From the cell containing the given text, extract its center point as [x, y] coordinate. 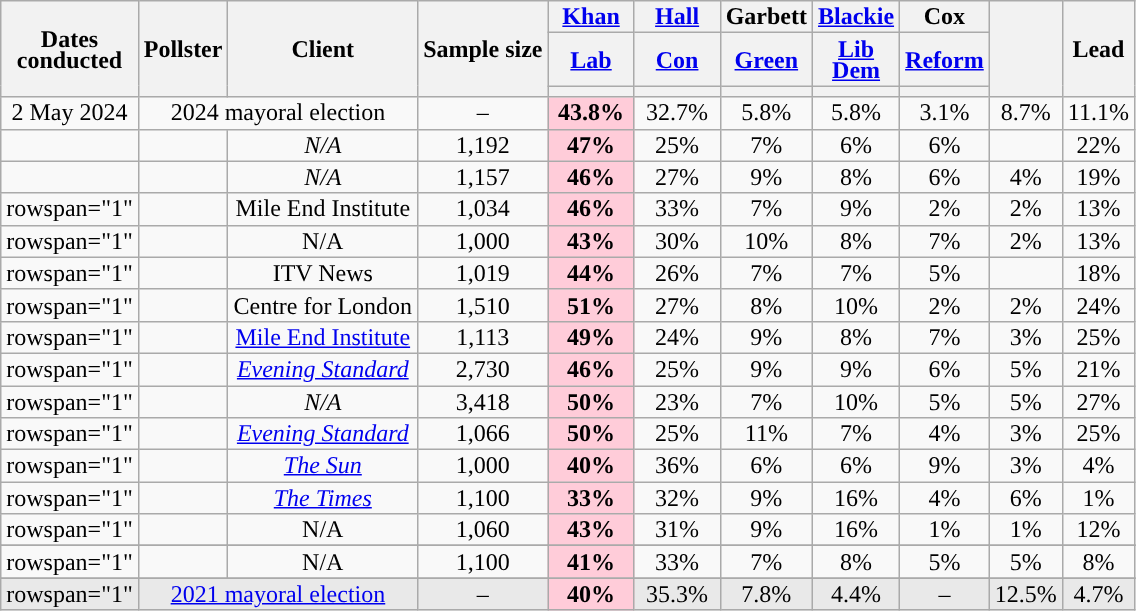
32.7% [677, 113]
44% [591, 273]
1,060 [483, 530]
Con [677, 60]
22% [1098, 145]
11.1% [1098, 113]
1,510 [483, 305]
21% [1098, 369]
Green [766, 60]
35.3% [677, 594]
Khan [591, 17]
3.1% [945, 113]
23% [677, 402]
12% [1098, 530]
Lib Dem [856, 60]
2024 mayoral election [278, 113]
3,418 [483, 402]
Datesconducted [70, 49]
1,034 [483, 209]
The Sun [323, 466]
Lab [591, 60]
2 May 2024 [70, 113]
31% [677, 530]
26% [677, 273]
4.7% [1098, 594]
Lead [1098, 49]
1,157 [483, 177]
Cox [945, 17]
2,730 [483, 369]
19% [1098, 177]
ITV News [323, 273]
32% [677, 498]
47% [591, 145]
41% [591, 562]
11% [766, 434]
Pollster [183, 49]
Blackie [856, 17]
Reform [945, 60]
36% [677, 466]
51% [591, 305]
30% [677, 241]
7.8% [766, 594]
1,066 [483, 434]
1,192 [483, 145]
Hall [677, 17]
18% [1098, 273]
4.4% [856, 594]
Centre for London [323, 305]
Garbett [766, 17]
1,113 [483, 337]
43.8% [591, 113]
8.7% [1026, 113]
2021 mayoral election [278, 594]
The Times [323, 498]
49% [591, 337]
1,019 [483, 273]
12.5% [1026, 594]
Sample size [483, 49]
Client [323, 49]
